Identify which cell holds the provided text, then report its [X, Y] central coordinate. 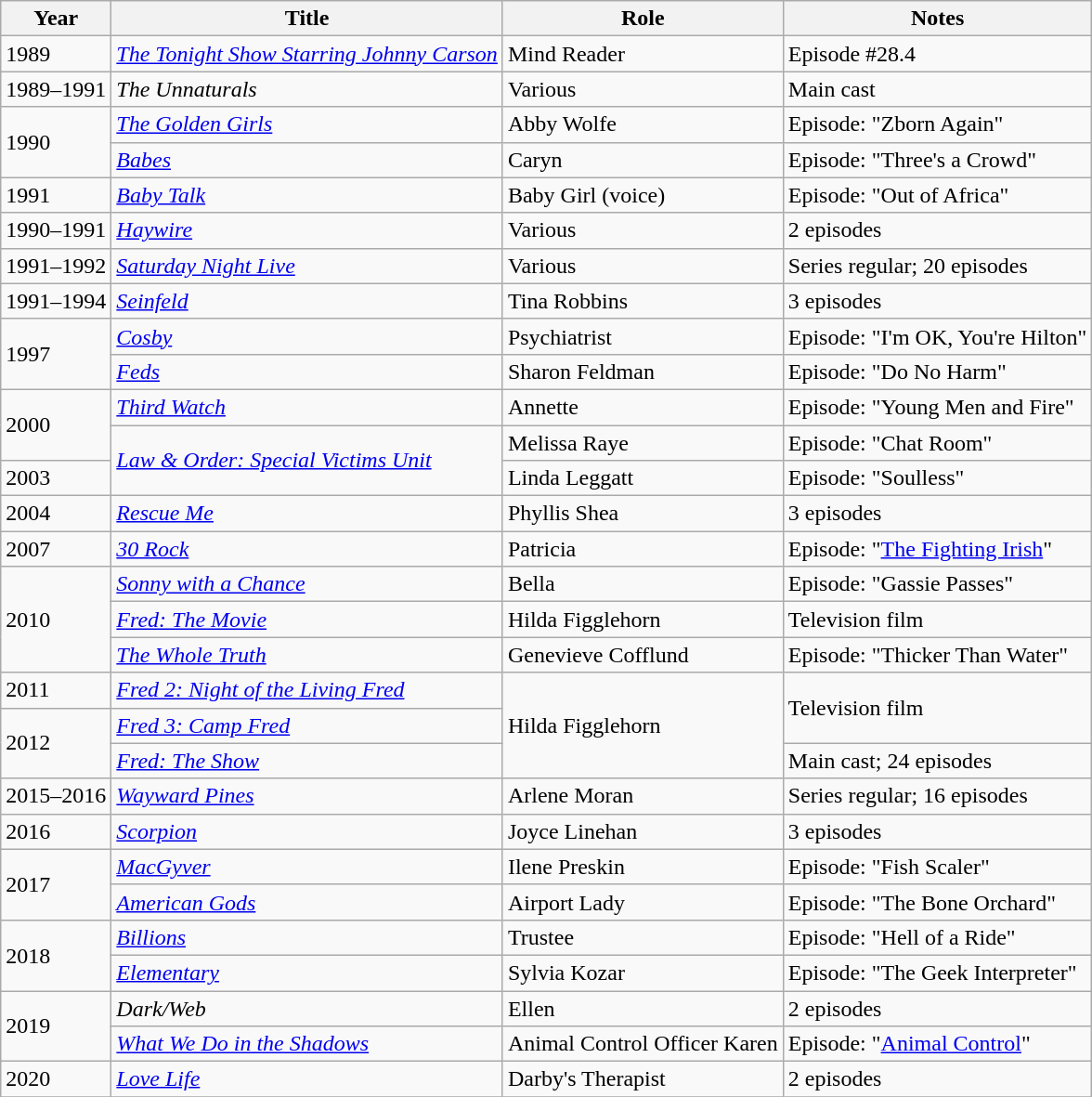
American Gods [307, 902]
Notes [938, 19]
Episode: "Out of Africa" [938, 195]
Sharon Feldman [643, 372]
30 Rock [307, 549]
2003 [56, 478]
Arlene Moran [643, 796]
2011 [56, 690]
What We Do in the Shadows [307, 1044]
Elementary [307, 973]
Saturday Night Live [307, 266]
Episode: "Animal Control" [938, 1044]
Episode: "The Fighting Irish" [938, 549]
Series regular; 16 episodes [938, 796]
Melissa Raye [643, 443]
1991–1992 [56, 266]
Animal Control Officer Karen [643, 1044]
Main cast; 24 episodes [938, 761]
1990 [56, 142]
2007 [56, 549]
1991 [56, 195]
Ilene Preskin [643, 867]
Episode: "Fish Scaler" [938, 867]
MacGyver [307, 867]
Seinfeld [307, 301]
1990–1991 [56, 230]
Haywire [307, 230]
The Whole Truth [307, 655]
Episode: "Young Men and Fire" [938, 407]
Darby's Therapist [643, 1079]
The Unnaturals [307, 89]
Sylvia Kozar [643, 973]
2010 [56, 620]
Episode #28.4 [938, 54]
Mind Reader [643, 54]
Third Watch [307, 407]
2012 [56, 743]
2019 [56, 1025]
Billions [307, 937]
Episode: "The Bone Orchard" [938, 902]
2020 [56, 1079]
Episode: "Zborn Again" [938, 124]
2016 [56, 831]
Joyce Linehan [643, 831]
Ellen [643, 1008]
Scorpion [307, 831]
Babes [307, 160]
2015–2016 [56, 796]
Love Life [307, 1079]
Wayward Pines [307, 796]
Series regular; 20 episodes [938, 266]
Main cast [938, 89]
The Golden Girls [307, 124]
Fred 2: Night of the Living Fred [307, 690]
2018 [56, 955]
Sonny with a Chance [307, 584]
Phyllis Shea [643, 514]
2000 [56, 424]
1991–1994 [56, 301]
Episode: "Chat Room" [938, 443]
Patricia [643, 549]
Genevieve Cofflund [643, 655]
Linda Leggatt [643, 478]
The Tonight Show Starring Johnny Carson [307, 54]
Episode: "I'm OK, You're Hilton" [938, 336]
1997 [56, 354]
1989 [56, 54]
Role [643, 19]
Cosby [307, 336]
Psychiatrist [643, 336]
2004 [56, 514]
Episode: "The Geek Interpreter" [938, 973]
Episode: "Three's a Crowd" [938, 160]
Abby Wolfe [643, 124]
1989–1991 [56, 89]
Feds [307, 372]
Episode: "Hell of a Ride" [938, 937]
Fred: The Movie [307, 620]
Fred: The Show [307, 761]
2017 [56, 884]
Baby Girl (voice) [643, 195]
Episode: "Soulless" [938, 478]
Bella [643, 584]
Episode: "Do No Harm" [938, 372]
Dark/Web [307, 1008]
Caryn [643, 160]
Law & Order: Special Victims Unit [307, 461]
Year [56, 19]
Annette [643, 407]
Tina Robbins [643, 301]
Episode: "Gassie Passes" [938, 584]
Title [307, 19]
Episode: "Thicker Than Water" [938, 655]
Rescue Me [307, 514]
Fred 3: Camp Fred [307, 725]
Airport Lady [643, 902]
Trustee [643, 937]
Baby Talk [307, 195]
